Pinpoint the cell where the given text exists, returning its (x, y) midpoint coordinate. 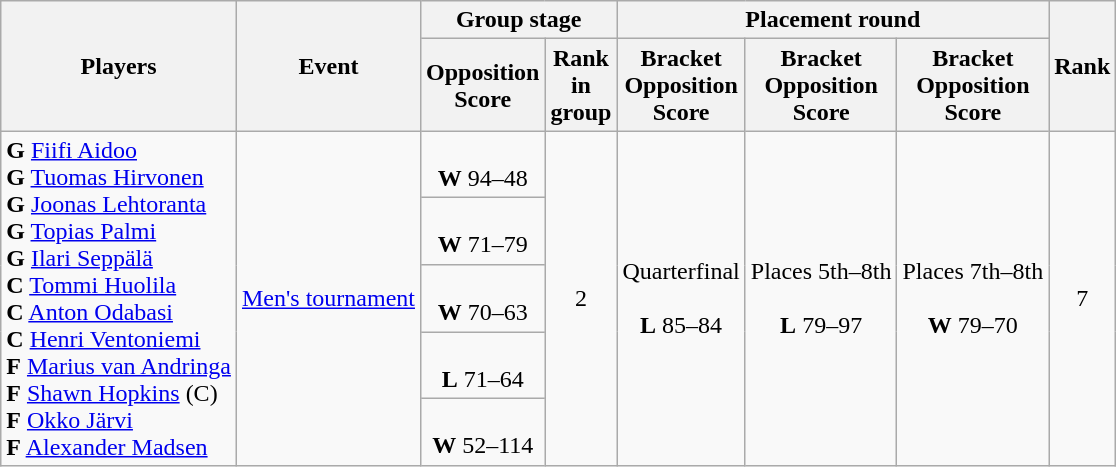
7 (1082, 298)
Event (328, 66)
Placement round (833, 20)
Places 7th–8thW 79–70 (973, 298)
W 94–48 (482, 164)
L 71–64 (482, 366)
W 71–79 (482, 232)
OppositionScore (482, 85)
Players (119, 66)
Rank (1082, 66)
Group stage (518, 20)
W 52–114 (482, 432)
Places 5th–8thL 79–97 (821, 298)
QuarterfinalL 85–84 (681, 298)
W 70–63 (482, 298)
Rankingroup (581, 85)
2 (581, 298)
Men's tournament (328, 298)
